Search for the cell housing the specified text and yield its [x, y] center coordinate. 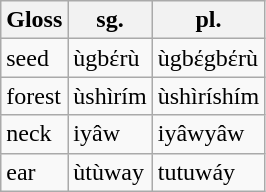
ear [34, 172]
ùshìrím [110, 96]
iyâwyâw [208, 134]
forest [34, 96]
ùtùway [110, 172]
ùgbέgbέrù [208, 58]
neck [34, 134]
Gloss [34, 20]
iyâw [110, 134]
sg. [110, 20]
ùshìríshím [208, 96]
tutuwáy [208, 172]
pl. [208, 20]
seed [34, 58]
ùgbέrù [110, 58]
